Extract the (x, y) coordinate from the center of the cell holding the provided text.  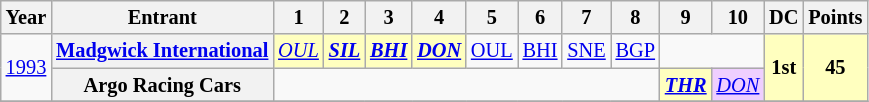
1st (784, 68)
9 (686, 17)
DC (784, 17)
3 (388, 17)
Points (835, 17)
Madgwick International (162, 51)
1993 (26, 68)
10 (738, 17)
SIL (344, 51)
Year (26, 17)
4 (439, 17)
THR (686, 85)
8 (636, 17)
45 (835, 68)
2 (344, 17)
BGP (636, 51)
7 (586, 17)
Entrant (162, 17)
SNE (586, 51)
1 (298, 17)
Argo Racing Cars (162, 85)
5 (492, 17)
6 (540, 17)
